Scan for the cell matching the given text and deliver its (X, Y) coordinate at center. 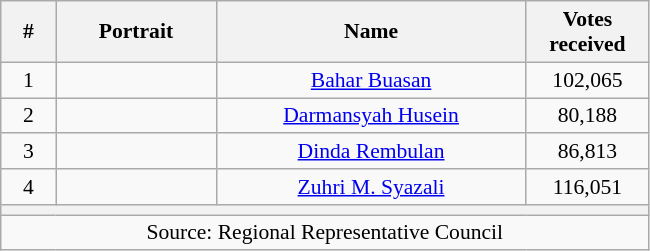
Portrait (136, 32)
Dinda Rembulan (371, 152)
Votes received (588, 32)
Name (371, 32)
102,065 (588, 80)
Darmansyah Husein (371, 116)
Bahar Buasan (371, 80)
# (28, 32)
1 (28, 80)
Source: Regional Representative Council (325, 233)
86,813 (588, 152)
80,188 (588, 116)
4 (28, 187)
3 (28, 152)
2 (28, 116)
Zuhri M. Syazali (371, 187)
116,051 (588, 187)
